Capture the cell that displays the provided text and extract its (x, y) central coordinate. 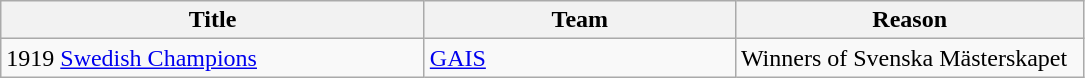
Winners of Svenska Mästerskapet (910, 58)
Reason (910, 20)
Title (213, 20)
GAIS (580, 58)
1919 Swedish Champions (213, 58)
Team (580, 20)
